Pinpoint the cell where the given text exists, returning its (x, y) midpoint coordinate. 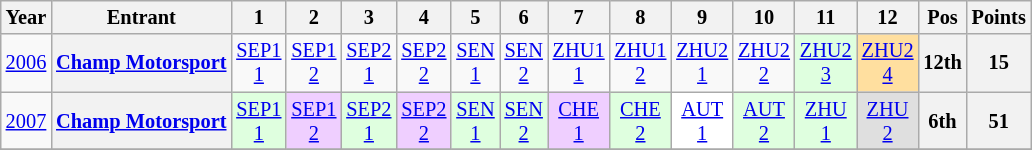
2007 (26, 121)
Points (999, 17)
Pos (942, 17)
12th (942, 63)
15 (999, 63)
7 (579, 17)
4 (424, 17)
11 (826, 17)
ZHU12 (641, 63)
AUT1 (702, 121)
ZHU1 (826, 121)
6th (942, 121)
Year (26, 17)
ZHU22 (764, 63)
12 (888, 17)
CHE1 (579, 121)
2006 (26, 63)
6 (524, 17)
AUT2 (764, 121)
8 (641, 17)
1 (258, 17)
Entrant (141, 17)
51 (999, 121)
ZHU23 (826, 63)
ZHU21 (702, 63)
ZHU24 (888, 63)
10 (764, 17)
CHE2 (641, 121)
ZHU11 (579, 63)
2 (314, 17)
3 (368, 17)
ZHU2 (888, 121)
5 (475, 17)
9 (702, 17)
